Provide the (x, y) coordinate of the cell's center where the given text is located.  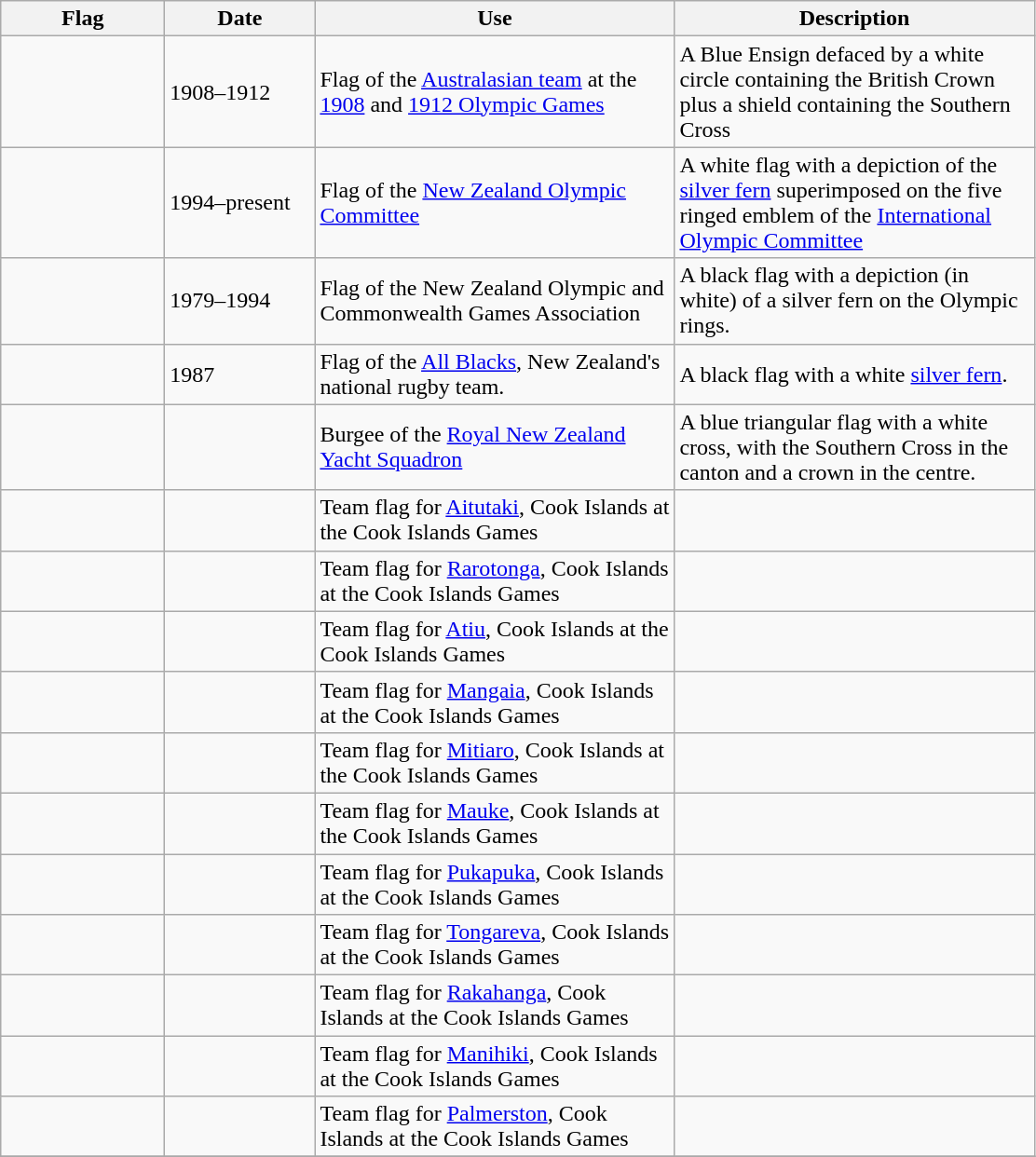
Team flag for Mangaia, Cook Islands at the Cook Islands Games (495, 702)
Team flag for Rarotonga, Cook Islands at the Cook Islands Games (495, 581)
Flag of the All Blacks, New Zealand's national rugby team. (495, 374)
Team flag for Palmerston, Cook Islands at the Cook Islands Games (495, 1127)
Date (240, 19)
Flag of the New Zealand Olympic Committee (495, 203)
1987 (240, 374)
Team flag for Manihiki, Cook Islands at the Cook Islands Games (495, 1066)
Team flag for Mitiaro, Cook Islands at the Cook Islands Games (495, 762)
Flag (83, 19)
A black flag with a white silver fern. (854, 374)
A white flag with a depiction of the silver fern superimposed on the five ringed emblem of the International Olympic Committee (854, 203)
Flag of the Australasian team at the 1908 and 1912 Olympic Games (495, 91)
Team flag for Mauke, Cook Islands at the Cook Islands Games (495, 824)
Team flag for Tongareva, Cook Islands at the Cook Islands Games (495, 945)
Team flag for Aitutaki, Cook Islands at the Cook Islands Games (495, 520)
Burgee of the Royal New Zealand Yacht Squadron (495, 447)
1994–present (240, 203)
Use (495, 19)
Team flag for Atiu, Cook Islands at the Cook Islands Games (495, 641)
1979–1994 (240, 301)
A black flag with a depiction (in white) of a silver fern on the Olympic rings. (854, 301)
Description (854, 19)
Team flag for Rakahanga, Cook Islands at the Cook Islands Games (495, 1006)
1908–1912 (240, 91)
A Blue Ensign defaced by a white circle containing the British Crown plus a shield containing the Southern Cross (854, 91)
A blue triangular flag with a white cross, with the Southern Cross in the canton and a crown in the centre. (854, 447)
Flag of the New Zealand Olympic and Commonwealth Games Association (495, 301)
Team flag for Pukapuka, Cook Islands at the Cook Islands Games (495, 883)
